Scan for the cell matching the given text and deliver its (x, y) coordinate at center. 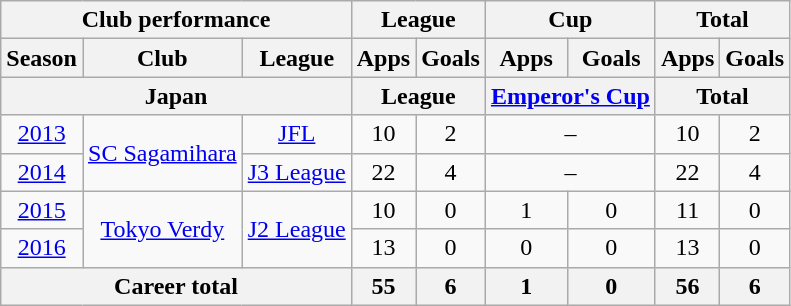
JFL (296, 134)
Season (42, 58)
Tokyo Verdy (162, 229)
J3 League (296, 172)
55 (383, 286)
2014 (42, 172)
Career total (176, 286)
Japan (176, 96)
2013 (42, 134)
2015 (42, 210)
Emperor's Cup (570, 96)
Club (162, 58)
Club performance (176, 20)
56 (687, 286)
2016 (42, 248)
J2 League (296, 229)
11 (687, 210)
Cup (570, 20)
SC Sagamihara (162, 153)
